For the text-containing cell, return its midpoint in (X, Y) coordinate format. 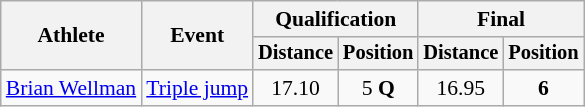
16.95 (460, 88)
Athlete (71, 36)
Triple jump (197, 88)
Final (500, 19)
5 Q (378, 88)
Event (197, 36)
6 (543, 88)
Qualification (336, 19)
Brian Wellman (71, 88)
17.10 (296, 88)
